Capture the cell that displays the provided text and extract its (x, y) central coordinate. 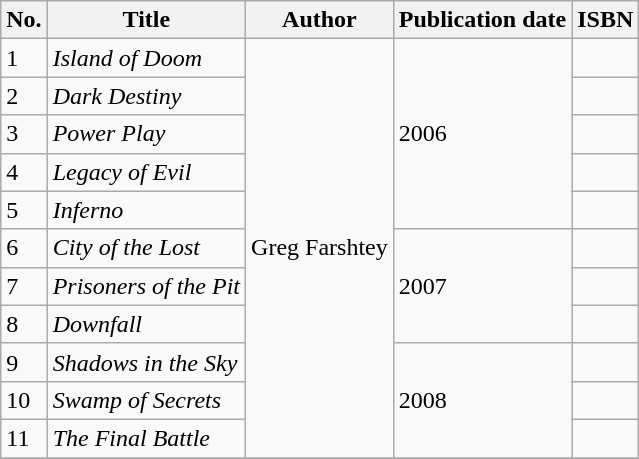
Author (320, 20)
Dark Destiny (146, 96)
2007 (482, 286)
1 (24, 58)
Shadows in the Sky (146, 362)
City of the Lost (146, 248)
5 (24, 210)
6 (24, 248)
Title (146, 20)
2008 (482, 400)
Island of Doom (146, 58)
Swamp of Secrets (146, 400)
Prisoners of the Pit (146, 286)
Downfall (146, 324)
No. (24, 20)
9 (24, 362)
Power Play (146, 134)
Publication date (482, 20)
2 (24, 96)
Legacy of Evil (146, 172)
The Final Battle (146, 438)
Inferno (146, 210)
Greg Farshtey (320, 248)
11 (24, 438)
10 (24, 400)
2006 (482, 134)
4 (24, 172)
8 (24, 324)
3 (24, 134)
ISBN (606, 20)
7 (24, 286)
